Determine the [X, Y] coordinate at the center of the cell enclosing the given text.  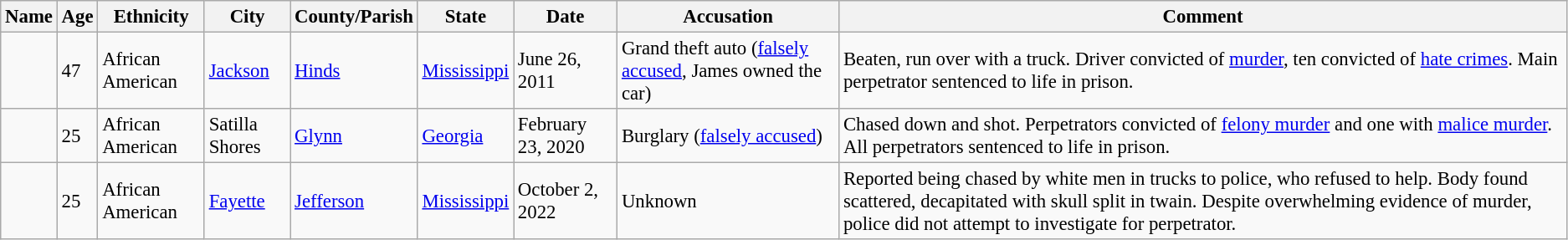
Burglary (falsely accused) [728, 135]
Unknown [728, 202]
Hinds [354, 71]
Fayette [247, 202]
Beaten, run over with a truck. Driver convicted of murder, ten convicted of hate crimes. Main perpetrator sentenced to life in prison. [1203, 71]
Date [566, 17]
Satilla Shores [247, 135]
Grand theft auto (falsely accused, James owned the car) [728, 71]
State [465, 17]
Georgia [465, 135]
Jackson [247, 71]
47 [77, 71]
Accusation [728, 17]
County/Parish [354, 17]
Chased down and shot. Perpetrators convicted of felony murder and one with malice murder. All perpetrators sentenced to life in prison. [1203, 135]
Glynn [354, 135]
Jefferson [354, 202]
June 26, 2011 [566, 71]
Ethnicity [151, 17]
Age [77, 17]
February 23, 2020 [566, 135]
City [247, 17]
Name [29, 17]
Comment [1203, 17]
October 2, 2022 [566, 202]
